Scan for the cell matching the given text and deliver its (X, Y) coordinate at center. 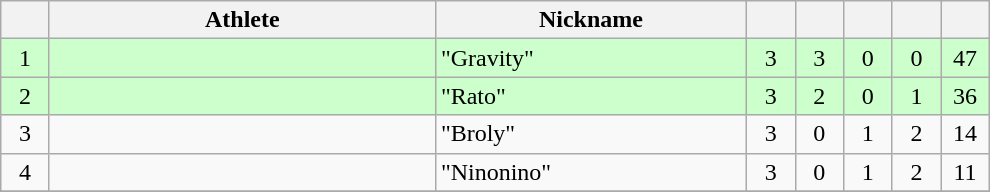
"Broly" (590, 134)
Athlete (242, 20)
11 (966, 172)
4 (26, 172)
14 (966, 134)
"Ninonino" (590, 172)
"Rato" (590, 96)
47 (966, 58)
Nickname (590, 20)
"Gravity" (590, 58)
36 (966, 96)
